From the cell containing the given text, extract its center point as (x, y) coordinate. 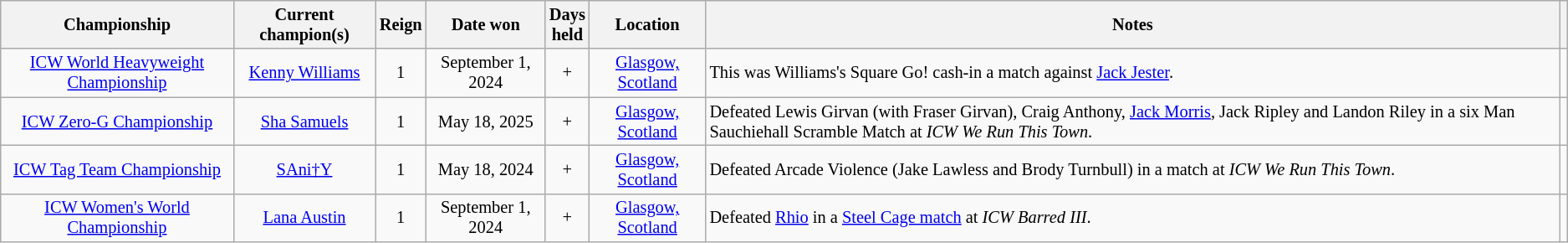
Lana Austin (304, 218)
Current champion(s) (304, 24)
Defeated Rhio in a Steel Cage match at ICW Barred III. (1133, 218)
May 18, 2024 (486, 169)
Notes (1133, 24)
ICW Tag Team Championship (117, 169)
Defeated Arcade Violence (Jake Lawless and Brody Turnbull) in a match at ICW We Run This Town. (1133, 169)
Championship (117, 24)
ICW World Heavyweight Championship (117, 73)
Date won (486, 24)
ICW Women's World Championship (117, 218)
SAni†Y (304, 169)
This was Williams's Square Go! cash-in a match against Jack Jester. (1133, 73)
Reign (401, 24)
ICW Zero-G Championship (117, 121)
Kenny Williams (304, 73)
Location (647, 24)
Sha Samuels (304, 121)
Daysheld (567, 24)
May 18, 2025 (486, 121)
